Find where the given text appears and provide that cell's center as (X, Y) coordinate. 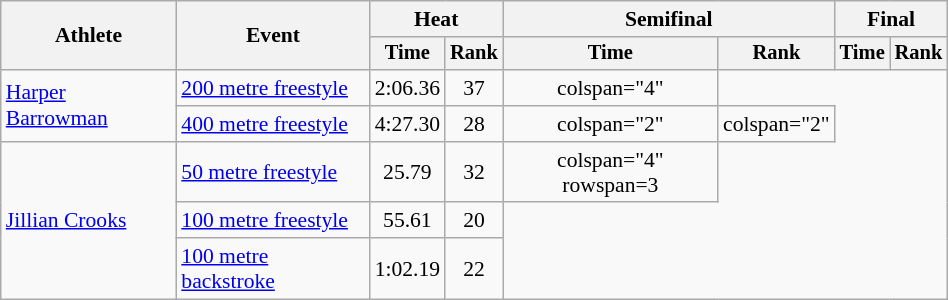
Event (272, 36)
colspan="4" rowspan=3 (610, 172)
22 (474, 268)
Jillian Crooks (89, 221)
100 metre freestyle (272, 221)
20 (474, 221)
Harper Barrowman (89, 106)
2:06.36 (408, 88)
400 metre freestyle (272, 124)
50 metre freestyle (272, 172)
Athlete (89, 36)
28 (474, 124)
Semifinal (669, 19)
4:27.30 (408, 124)
Heat (436, 19)
37 (474, 88)
25.79 (408, 172)
32 (474, 172)
1:02.19 (408, 268)
colspan="4" (610, 88)
55.61 (408, 221)
100 metre backstroke (272, 268)
Final (892, 19)
200 metre freestyle (272, 88)
